Pinpoint the cell where the given text exists, returning its (X, Y) midpoint coordinate. 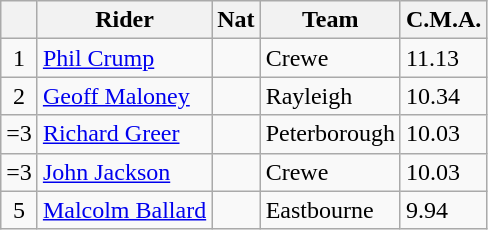
Team (330, 20)
11.13 (443, 58)
John Jackson (124, 172)
Nat (236, 20)
C.M.A. (443, 20)
Malcolm Ballard (124, 210)
9.94 (443, 210)
Rider (124, 20)
5 (20, 210)
2 (20, 96)
Peterborough (330, 134)
Geoff Maloney (124, 96)
Rayleigh (330, 96)
10.34 (443, 96)
1 (20, 58)
Phil Crump (124, 58)
Eastbourne (330, 210)
Richard Greer (124, 134)
